Capture the cell that displays the provided text and extract its (x, y) central coordinate. 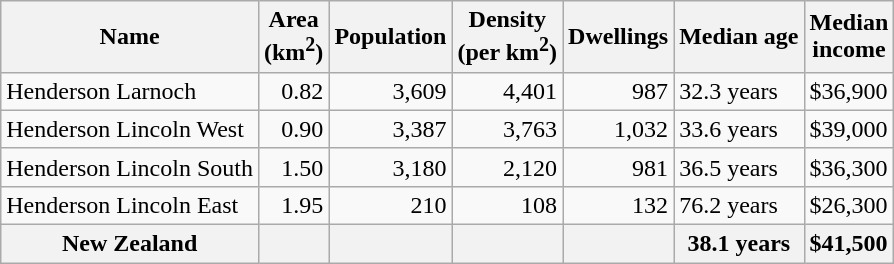
$41,500 (849, 244)
981 (618, 167)
210 (390, 205)
Henderson Lincoln East (130, 205)
Median age (739, 37)
132 (618, 205)
$26,300 (849, 205)
Henderson Larnoch (130, 91)
Name (130, 37)
38.1 years (739, 244)
108 (508, 205)
Henderson Lincoln West (130, 129)
1.50 (293, 167)
Medianincome (849, 37)
1,032 (618, 129)
$36,300 (849, 167)
Henderson Lincoln South (130, 167)
$39,000 (849, 129)
33.6 years (739, 129)
4,401 (508, 91)
Population (390, 37)
2,120 (508, 167)
3,387 (390, 129)
$36,900 (849, 91)
1.95 (293, 205)
3,763 (508, 129)
0.82 (293, 91)
Density(per km2) (508, 37)
Dwellings (618, 37)
3,609 (390, 91)
32.3 years (739, 91)
36.5 years (739, 167)
987 (618, 91)
3,180 (390, 167)
New Zealand (130, 244)
0.90 (293, 129)
Area(km2) (293, 37)
76.2 years (739, 205)
